Output the [x, y] coordinate of the center of the cell containing the given text.  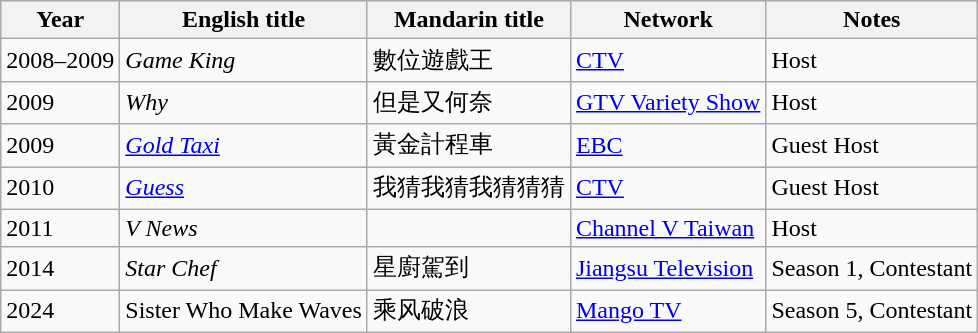
Guess [244, 188]
數位遊戲王 [468, 60]
Season 1, Contestant [872, 268]
EBC [668, 146]
乘风破浪 [468, 312]
但是又何奈 [468, 102]
Year [60, 20]
Star Chef [244, 268]
Sister Who Make Waves [244, 312]
English title [244, 20]
黃金計程車 [468, 146]
2008–2009 [60, 60]
GTV Variety Show [668, 102]
Mandarin title [468, 20]
V News [244, 228]
Mango TV [668, 312]
Season 5, Contestant [872, 312]
2010 [60, 188]
2024 [60, 312]
Why [244, 102]
2011 [60, 228]
Notes [872, 20]
Channel V Taiwan [668, 228]
Game King [244, 60]
星廚駕到 [468, 268]
Network [668, 20]
Gold Taxi [244, 146]
Jiangsu Television [668, 268]
2014 [60, 268]
我猜我猜我猜猜猜 [468, 188]
